Provide the (X, Y) coordinate of the cell's center where the given text is located.  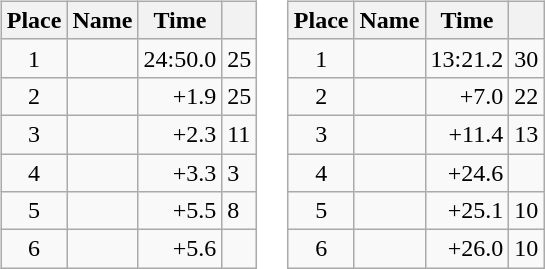
+5.6 (180, 249)
13:21.2 (467, 58)
+2.3 (180, 134)
+3.3 (180, 173)
+7.0 (467, 96)
22 (526, 96)
+1.9 (180, 96)
30 (526, 58)
24:50.0 (180, 58)
13 (526, 134)
+5.5 (180, 211)
+24.6 (467, 173)
+11.4 (467, 134)
+25.1 (467, 211)
11 (240, 134)
+26.0 (467, 249)
8 (240, 211)
